Detect which cell encompasses the target text, then output its [x, y] center coordinate. 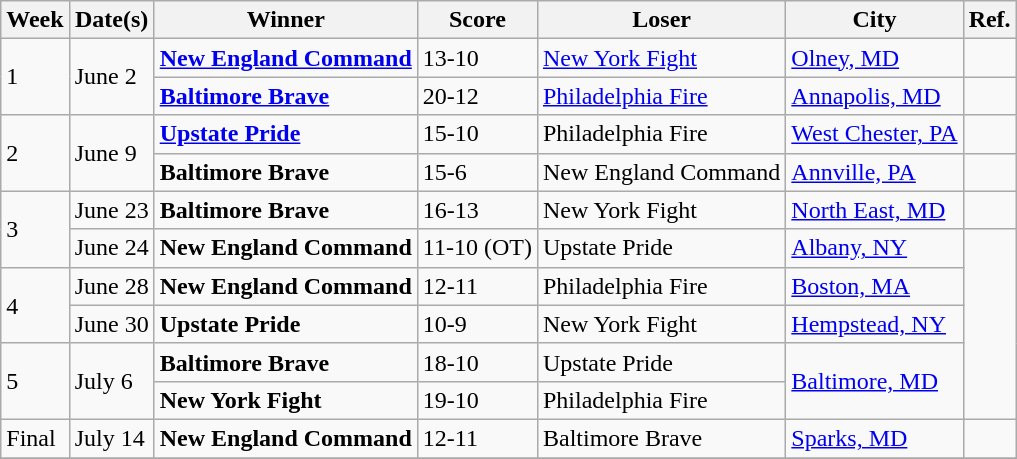
16-13 [477, 210]
19-10 [477, 400]
15-10 [477, 134]
June 24 [112, 248]
Baltimore, MD [874, 381]
Albany, NY [874, 248]
June 9 [112, 153]
June 28 [112, 286]
North East, MD [874, 210]
10-9 [477, 324]
Boston, MA [874, 286]
Winner [286, 20]
Olney, MD [874, 58]
2 [35, 153]
Date(s) [112, 20]
18-10 [477, 362]
3 [35, 229]
Final [35, 438]
Score [477, 20]
July 6 [112, 381]
20-12 [477, 96]
June 30 [112, 324]
City [874, 20]
15-6 [477, 172]
Sparks, MD [874, 438]
5 [35, 381]
1 [35, 77]
June 23 [112, 210]
11-10 (OT) [477, 248]
Ref. [990, 20]
West Chester, PA [874, 134]
4 [35, 305]
June 2 [112, 77]
July 14 [112, 438]
Week [35, 20]
Annville, PA [874, 172]
Annapolis, MD [874, 96]
Loser [661, 20]
13-10 [477, 58]
Hempstead, NY [874, 324]
